Return the (X, Y) coordinate for the center point of the cell that contains the specified text.  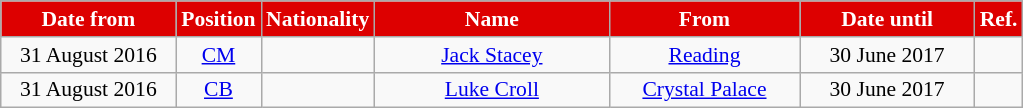
CB (218, 90)
Date until (888, 19)
Ref. (999, 19)
CM (218, 55)
Reading (704, 55)
Jack Stacey (492, 55)
From (704, 19)
Luke Croll (492, 90)
Nationality (318, 19)
Position (218, 19)
Date from (88, 19)
Name (492, 19)
Crystal Palace (704, 90)
